Find where the given text appears and provide that cell's center as [x, y] coordinate. 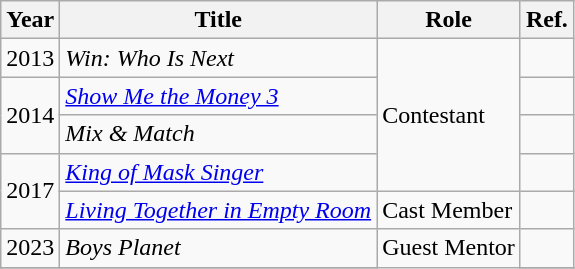
2014 [30, 115]
2017 [30, 191]
Year [30, 20]
Role [449, 20]
Guest Mentor [449, 248]
2023 [30, 248]
Boys Planet [218, 248]
Contestant [449, 115]
King of Mask Singer [218, 172]
Title [218, 20]
Ref. [546, 20]
Show Me the Money 3 [218, 96]
Win: Who Is Next [218, 58]
Cast Member [449, 210]
Mix & Match [218, 134]
2013 [30, 58]
Living Together in Empty Room [218, 210]
